Return the [x, y] coordinate for the center point of the cell that contains the specified text.  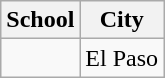
El Paso [122, 58]
School [40, 20]
City [122, 20]
